For the text-containing cell, return its midpoint in [x, y] coordinate format. 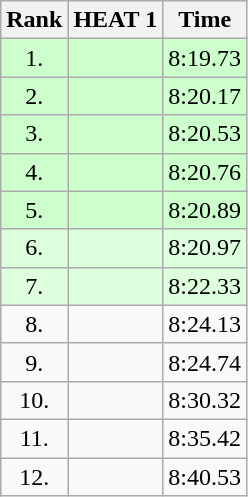
7. [34, 286]
HEAT 1 [116, 20]
6. [34, 248]
8:20.76 [205, 172]
12. [34, 477]
8:20.89 [205, 210]
4. [34, 172]
8. [34, 324]
Time [205, 20]
11. [34, 438]
8:30.32 [205, 400]
8:22.33 [205, 286]
1. [34, 58]
9. [34, 362]
8:19.73 [205, 58]
8:24.13 [205, 324]
8:24.74 [205, 362]
3. [34, 134]
8:20.97 [205, 248]
10. [34, 400]
8:40.53 [205, 477]
2. [34, 96]
5. [34, 210]
8:20.53 [205, 134]
8:35.42 [205, 438]
8:20.17 [205, 96]
Rank [34, 20]
